Find where the given text appears and provide that cell's center as (X, Y) coordinate. 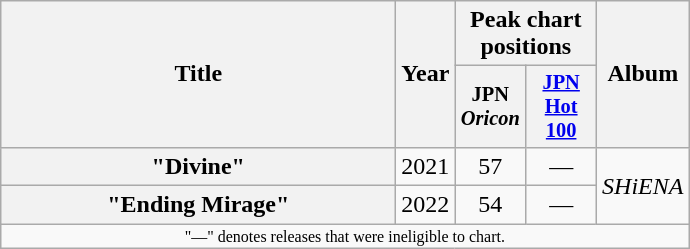
"Divine" (198, 166)
JPN Oricon (490, 107)
57 (490, 166)
2022 (426, 205)
Album (643, 74)
2021 (426, 166)
Year (426, 74)
"Ending Mirage" (198, 205)
SHiENA (643, 185)
54 (490, 205)
"—" denotes releases that were ineligible to chart. (345, 236)
Title (198, 74)
JPN Hot 100 (562, 107)
Peak chart positions (526, 34)
